Find where the given text appears and provide that cell's center as [x, y] coordinate. 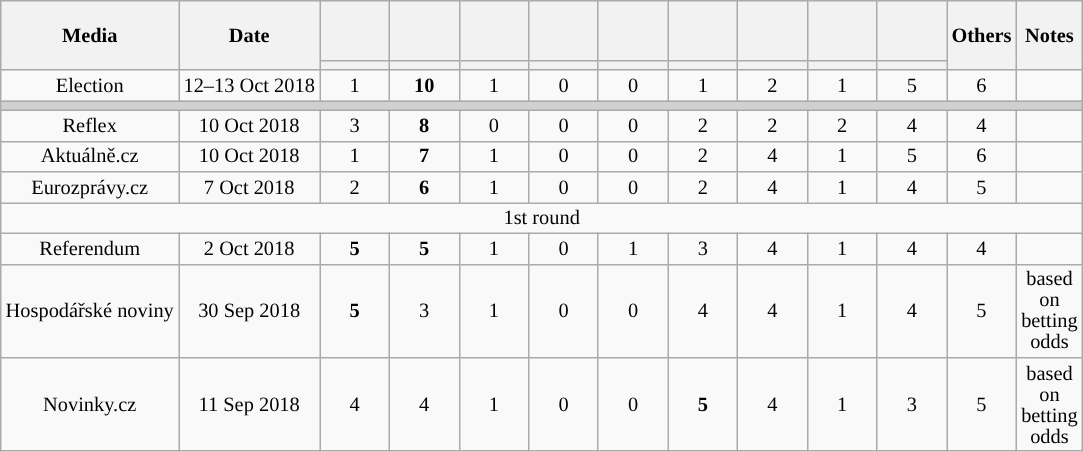
Media [90, 35]
1st round [542, 218]
7 [424, 156]
Referendum [90, 248]
Notes [1049, 35]
11 Sep 2018 [250, 404]
Novinky.cz [90, 404]
Aktuálně.cz [90, 156]
7 Oct 2018 [250, 188]
30 Sep 2018 [250, 311]
Eurozprávy.cz [90, 188]
Date [250, 35]
10 [424, 86]
12–13 Oct 2018 [250, 86]
Others [982, 35]
Election [90, 86]
8 [424, 126]
Hospodářské noviny [90, 311]
Reflex [90, 126]
2 Oct 2018 [250, 248]
